From the cell containing the given text, extract its center point as [X, Y] coordinate. 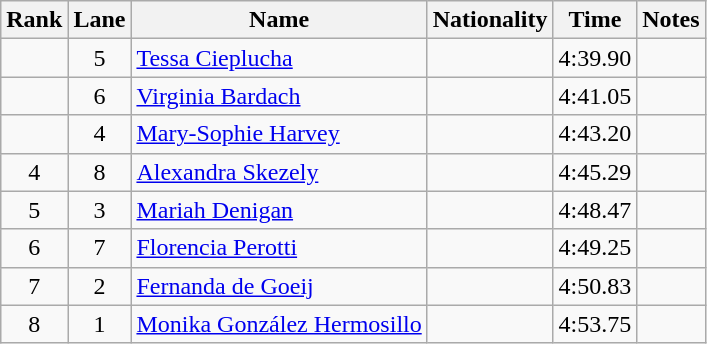
Mariah Denigan [279, 210]
Time [595, 20]
4:45.29 [595, 172]
1 [100, 324]
Florencia Perotti [279, 248]
Nationality [490, 20]
Mary-Sophie Harvey [279, 134]
4:49.25 [595, 248]
Monika González Hermosillo [279, 324]
2 [100, 286]
Tessa Cieplucha [279, 58]
4:53.75 [595, 324]
Virginia Bardach [279, 96]
4:41.05 [595, 96]
4:39.90 [595, 58]
4:48.47 [595, 210]
Notes [671, 20]
4:43.20 [595, 134]
4:50.83 [595, 286]
Fernanda de Goeij [279, 286]
Name [279, 20]
3 [100, 210]
Lane [100, 20]
Alexandra Skezely [279, 172]
Rank [34, 20]
